From the cell containing the given text, extract its center point as (x, y) coordinate. 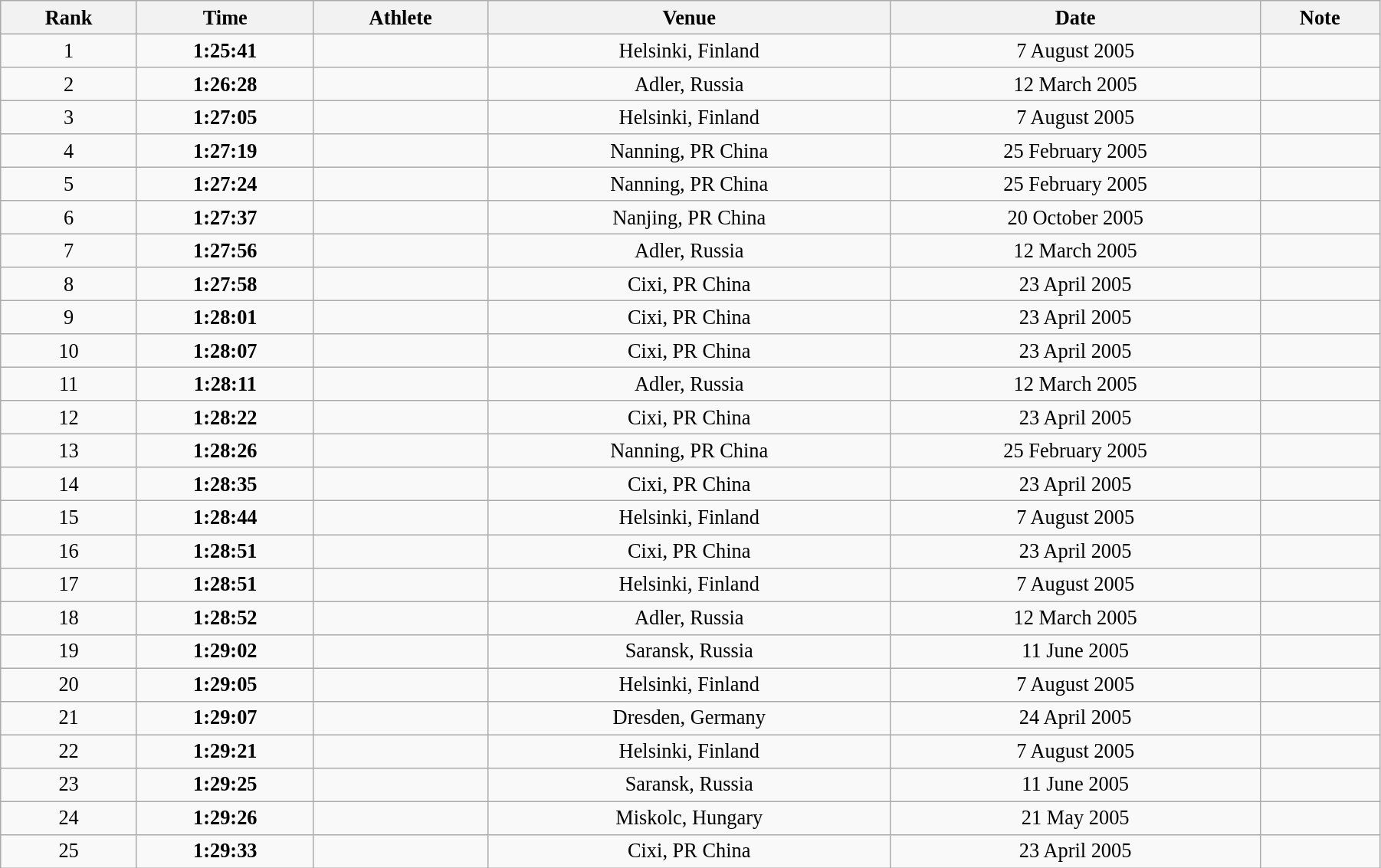
1:28:07 (225, 351)
21 May 2005 (1075, 817)
13 (69, 450)
1:28:52 (225, 617)
12 (69, 418)
14 (69, 484)
11 (69, 384)
Date (1075, 17)
16 (69, 551)
Dresden, Germany (689, 718)
Time (225, 17)
1:29:25 (225, 784)
15 (69, 518)
21 (69, 718)
1:29:21 (225, 751)
Miskolc, Hungary (689, 817)
1:29:07 (225, 718)
5 (69, 184)
1:29:02 (225, 651)
1:28:35 (225, 484)
1:28:26 (225, 450)
18 (69, 617)
9 (69, 317)
Rank (69, 17)
24 (69, 817)
19 (69, 651)
4 (69, 151)
17 (69, 585)
1:27:37 (225, 218)
1:27:19 (225, 151)
8 (69, 284)
1:27:58 (225, 284)
Nanjing, PR China (689, 218)
10 (69, 351)
6 (69, 218)
23 (69, 784)
Athlete (400, 17)
1:28:01 (225, 317)
2 (69, 84)
1:26:28 (225, 84)
25 (69, 851)
Note (1320, 17)
1:29:26 (225, 817)
1:28:44 (225, 518)
1:27:56 (225, 251)
1:29:05 (225, 684)
7 (69, 251)
22 (69, 751)
3 (69, 117)
1:28:11 (225, 384)
Venue (689, 17)
1:27:05 (225, 117)
24 April 2005 (1075, 718)
1:27:24 (225, 184)
1:25:41 (225, 51)
1 (69, 51)
20 October 2005 (1075, 218)
1:28:22 (225, 418)
20 (69, 684)
1:29:33 (225, 851)
